Pinpoint the cell where the given text exists, returning its [x, y] midpoint coordinate. 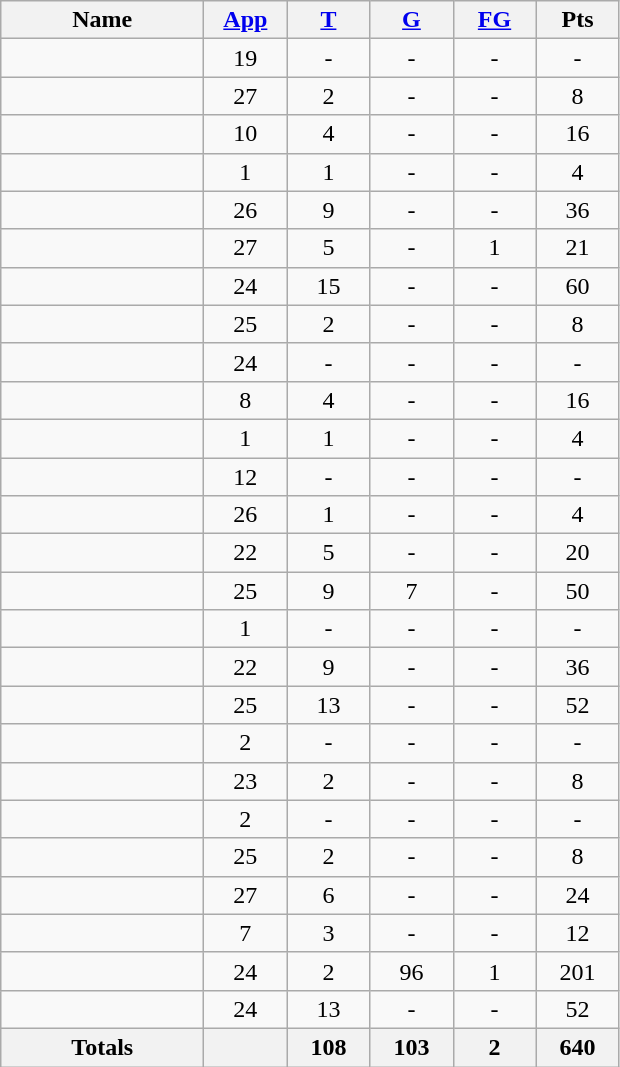
103 [412, 1047]
201 [578, 971]
640 [578, 1047]
50 [578, 591]
21 [578, 248]
6 [328, 895]
108 [328, 1047]
App [246, 20]
G [412, 20]
10 [246, 134]
Pts [578, 20]
96 [412, 971]
60 [578, 286]
Name [102, 20]
T [328, 20]
20 [578, 553]
15 [328, 286]
23 [246, 781]
3 [328, 933]
FG [494, 20]
19 [246, 58]
Totals [102, 1047]
